Output the [x, y] coordinate of the center of the cell containing the given text.  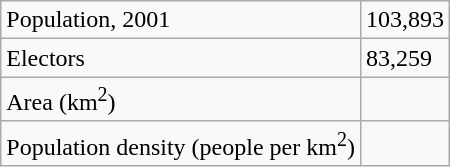
Population density (people per km2) [181, 144]
Area (km2) [181, 100]
103,893 [404, 20]
Population, 2001 [181, 20]
Electors [181, 58]
83,259 [404, 58]
